Extract the (X, Y) coordinate from the center of the cell holding the provided text.  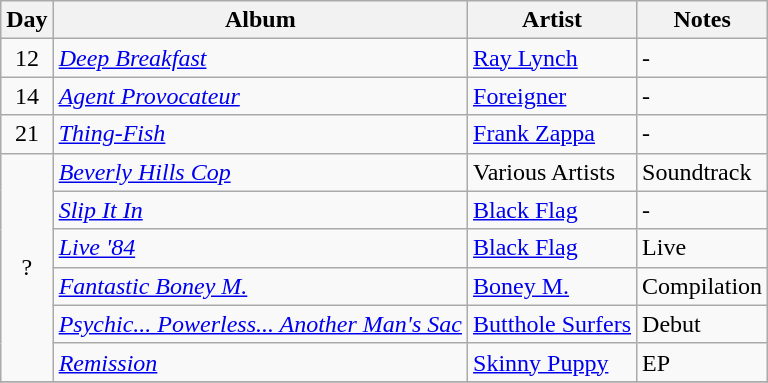
Boney M. (552, 286)
Live (702, 248)
? (27, 267)
Notes (702, 20)
Foreigner (552, 96)
14 (27, 96)
Skinny Puppy (552, 362)
Debut (702, 324)
Soundtrack (702, 172)
21 (27, 134)
12 (27, 58)
EP (702, 362)
Compilation (702, 286)
Deep Breakfast (260, 58)
Day (27, 20)
Frank Zappa (552, 134)
Thing-Fish (260, 134)
Agent Provocateur (260, 96)
Fantastic Boney M. (260, 286)
Live '84 (260, 248)
Beverly Hills Cop (260, 172)
Various Artists (552, 172)
Psychic... Powerless... Another Man's Sac (260, 324)
Ray Lynch (552, 58)
Artist (552, 20)
Album (260, 20)
Slip It In (260, 210)
Butthole Surfers (552, 324)
Remission (260, 362)
